Search for the cell housing the specified text and yield its (X, Y) center coordinate. 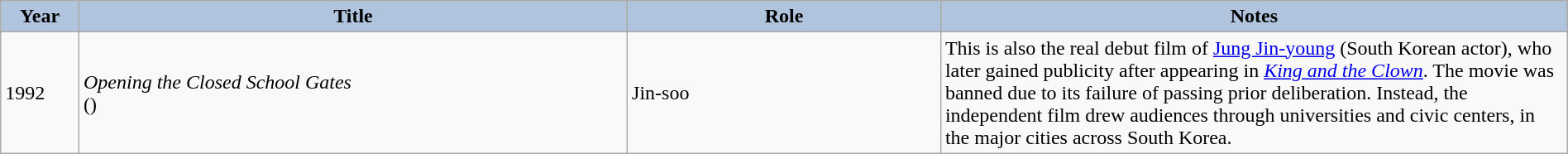
Notes (1254, 17)
Jin-soo (784, 93)
Opening the Closed School Gates() (352, 93)
1992 (40, 93)
Year (40, 17)
Title (352, 17)
Role (784, 17)
